Locate the cell with the specified text and output its [x, y] center coordinate. 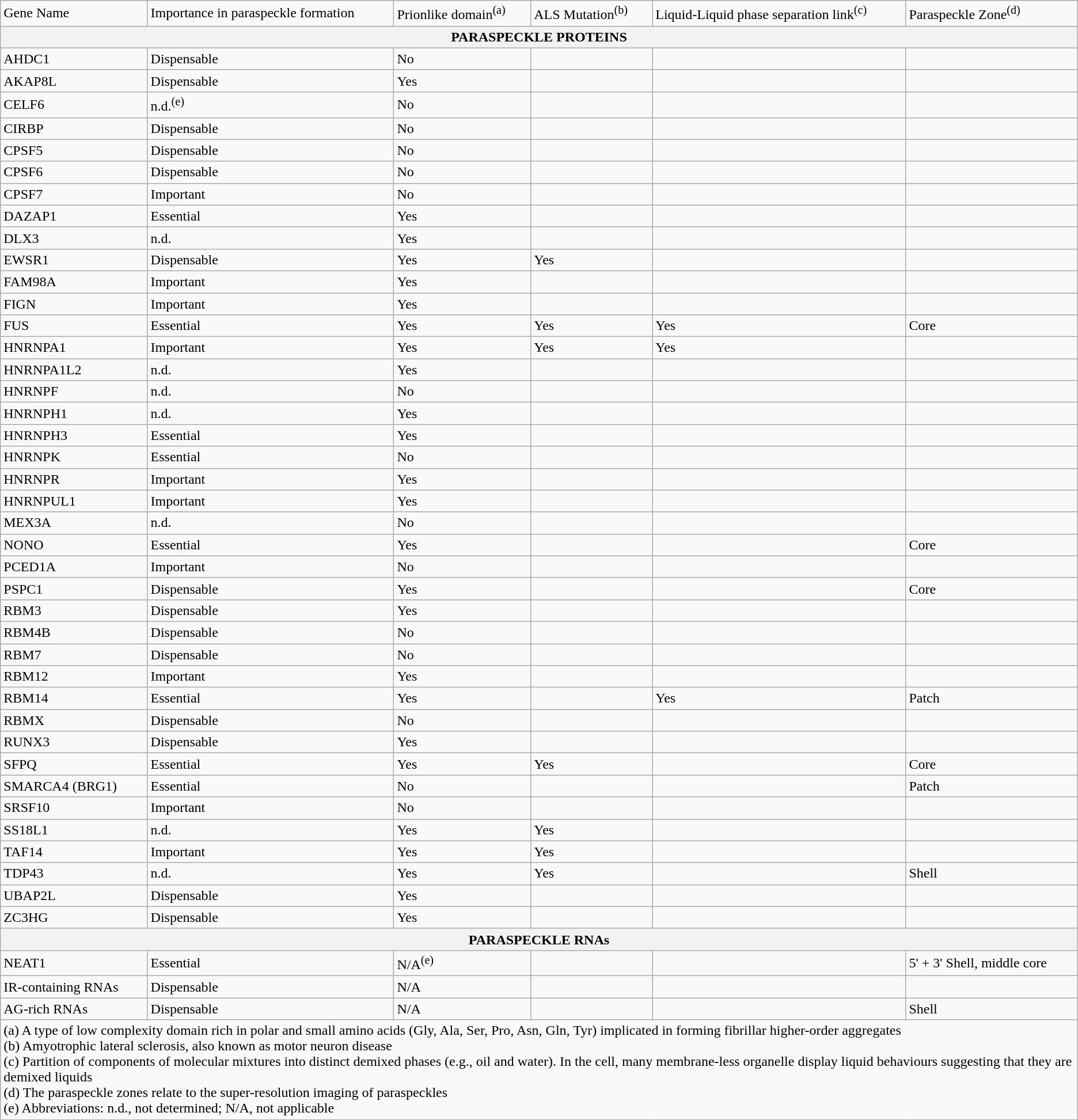
RBMX [74, 720]
N/A(e) [462, 963]
RBM3 [74, 610]
TAF14 [74, 852]
n.d.(e) [271, 105]
NEAT1 [74, 963]
HNRNPF [74, 392]
CIRBP [74, 128]
HNRNPH3 [74, 435]
RBM12 [74, 677]
UBAP2L [74, 895]
DAZAP1 [74, 216]
RUNX3 [74, 742]
CPSF5 [74, 150]
AKAP8L [74, 81]
TDP43 [74, 874]
HNRNPUL1 [74, 501]
ZC3HG [74, 917]
PARASPECKLE PROTEINS [539, 37]
5' + 3' Shell, middle core [992, 963]
HNRNPK [74, 457]
DLX3 [74, 238]
AHDC1 [74, 59]
SS18L1 [74, 830]
PCED1A [74, 567]
SFPQ [74, 764]
PSPC1 [74, 589]
CELF6 [74, 105]
FIGN [74, 304]
RBM14 [74, 698]
SMARCA4 (BRG1) [74, 786]
FAM98A [74, 282]
RBM4B [74, 632]
ALS Mutation(b) [592, 14]
EWSR1 [74, 260]
MEX3A [74, 523]
Importance in paraspeckle formation [271, 14]
FUS [74, 326]
IR-containing RNAs [74, 987]
HNRNPA1 [74, 348]
Paraspeckle Zone(d) [992, 14]
RBM7 [74, 655]
SRSF10 [74, 808]
Gene Name [74, 14]
CPSF7 [74, 194]
NONO [74, 545]
HNRNPR [74, 479]
PARASPECKLE RNAs [539, 939]
Prionlike domain(a) [462, 14]
HNRNPA1L2 [74, 370]
HNRNPH1 [74, 413]
CPSF6 [74, 172]
AG-rich RNAs [74, 1009]
Liquid-Liquid phase separation link(c) [779, 14]
